Return the [X, Y] coordinate for the center point of the cell that contains the specified text.  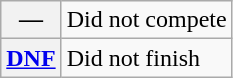
— [31, 20]
Did not compete [146, 20]
Did not finish [146, 58]
DNF [31, 58]
